Return [X, Y] of the center of cell containing provided text 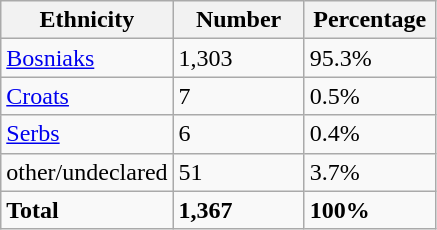
Total [87, 210]
Ethnicity [87, 20]
51 [238, 172]
0.4% [370, 134]
Serbs [87, 134]
1,303 [238, 58]
Percentage [370, 20]
95.3% [370, 58]
Number [238, 20]
Bosniaks [87, 58]
7 [238, 96]
0.5% [370, 96]
other/undeclared [87, 172]
3.7% [370, 172]
100% [370, 210]
6 [238, 134]
1,367 [238, 210]
Croats [87, 96]
